Scan for the cell matching the given text and deliver its [X, Y] coordinate at center. 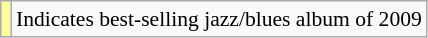
Indicates best-selling jazz/blues album of 2009 [219, 19]
